Identify which cell holds the provided text, then report its [x, y] central coordinate. 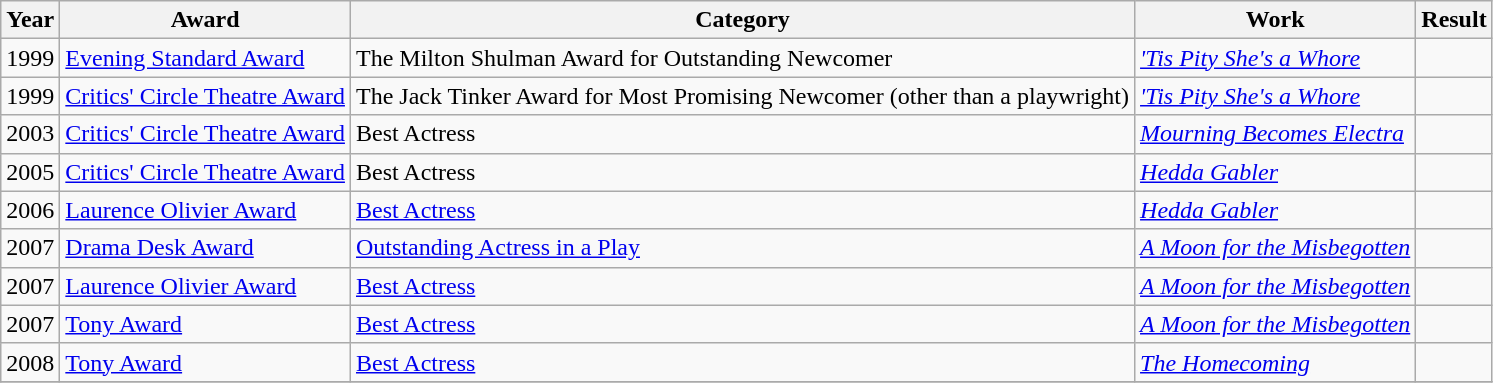
Outstanding Actress in a Play [742, 248]
The Jack Tinker Award for Most Promising Newcomer (other than a playwright) [742, 96]
Award [206, 20]
The Homecoming [1276, 362]
Mourning Becomes Electra [1276, 134]
2008 [30, 362]
Evening Standard Award [206, 58]
2005 [30, 172]
Drama Desk Award [206, 248]
2003 [30, 134]
Year [30, 20]
Work [1276, 20]
Result [1454, 20]
The Milton Shulman Award for Outstanding Newcomer [742, 58]
2006 [30, 210]
Category [742, 20]
